Search for the cell housing the specified text and yield its (X, Y) center coordinate. 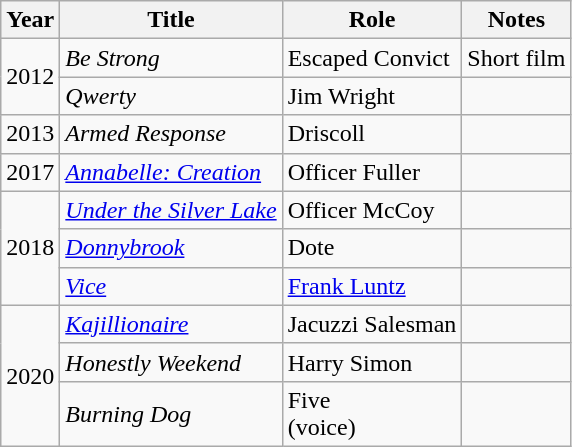
Annabelle: Creation (171, 172)
Officer McCoy (372, 210)
Short film (516, 58)
Qwerty (171, 96)
Be Strong (171, 58)
Armed Response (171, 134)
Harry Simon (372, 362)
Frank Luntz (372, 286)
Donnybrook (171, 248)
2013 (30, 134)
Officer Fuller (372, 172)
Role (372, 20)
Five (voice) (372, 414)
Honestly Weekend (171, 362)
Vice (171, 286)
Dote (372, 248)
Jacuzzi Salesman (372, 324)
2012 (30, 77)
Title (171, 20)
Notes (516, 20)
2017 (30, 172)
Kajillionaire (171, 324)
Year (30, 20)
Driscoll (372, 134)
Burning Dog (171, 414)
Jim Wright (372, 96)
2020 (30, 376)
2018 (30, 248)
Under the Silver Lake (171, 210)
Escaped Convict (372, 58)
